Locate the cell with the specified text and output its (x, y) center coordinate. 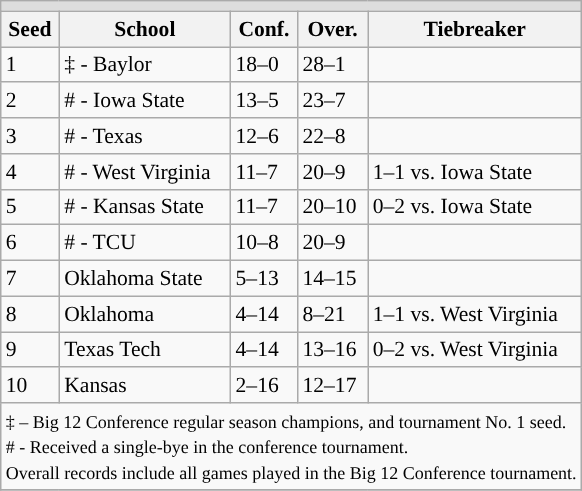
1 (30, 65)
8–21 (332, 314)
Conf. (264, 29)
1–1 vs. Iowa State (475, 172)
# - Texas (144, 136)
Over. (332, 29)
0–2 vs. Iowa State (475, 207)
6 (30, 243)
10 (30, 386)
Oklahoma (144, 314)
0–2 vs. West Virginia (475, 350)
14–15 (332, 279)
Seed (30, 29)
# - TCU (144, 243)
2–16 (264, 386)
7 (30, 279)
12–6 (264, 136)
# - Kansas State (144, 207)
28–1 (332, 65)
13–16 (332, 350)
Tiebreaker (475, 29)
23–7 (332, 101)
5 (30, 207)
2 (30, 101)
‡ - Baylor (144, 65)
Kansas (144, 386)
20–10 (332, 207)
12–17 (332, 386)
13–5 (264, 101)
# - West Virginia (144, 172)
8 (30, 314)
Oklahoma State (144, 279)
22–8 (332, 136)
9 (30, 350)
School (144, 29)
3 (30, 136)
Texas Tech (144, 350)
# - Iowa State (144, 101)
5–13 (264, 279)
1–1 vs. West Virginia (475, 314)
10–8 (264, 243)
18–0 (264, 65)
4 (30, 172)
